Determine the (x, y) coordinate at the center of the cell enclosing the given text.  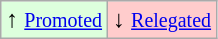
↑ Promoted (54, 20)
↓ Relegated (162, 20)
